Pinpoint the cell where the given text exists, returning its (X, Y) midpoint coordinate. 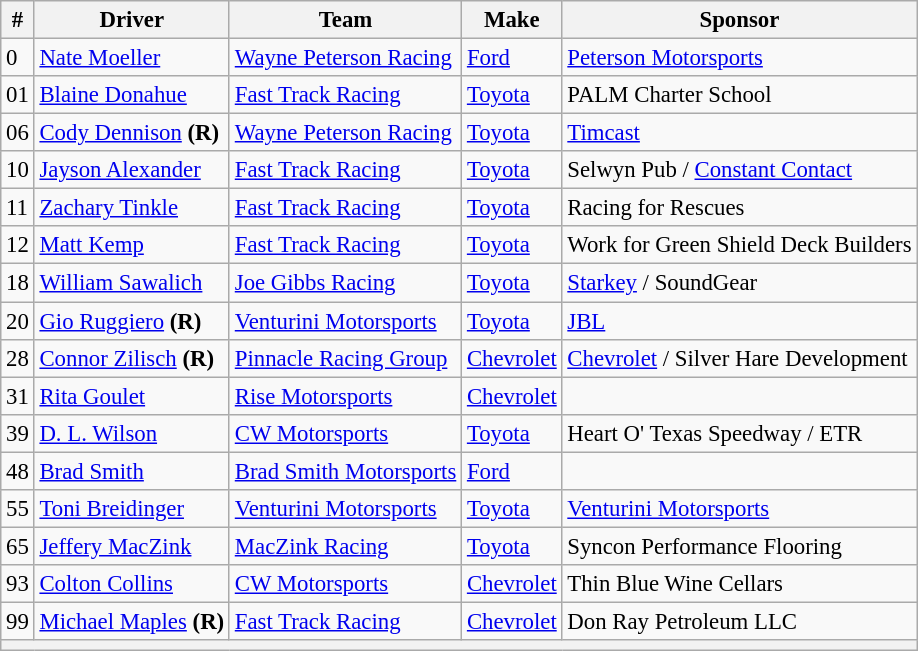
Chevrolet / Silver Hare Development (740, 358)
Rita Goulet (132, 396)
Rise Motorsports (345, 396)
Blaine Donahue (132, 95)
Make (512, 20)
31 (18, 396)
Cody Dennison (R) (132, 133)
18 (18, 283)
Connor Zilisch (R) (132, 358)
Jeffery MacZink (132, 546)
12 (18, 245)
Timcast (740, 133)
28 (18, 358)
06 (18, 133)
65 (18, 546)
Gio Ruggiero (R) (132, 321)
Heart O' Texas Speedway / ETR (740, 433)
Colton Collins (132, 584)
Michael Maples (R) (132, 621)
Starkey / SoundGear (740, 283)
Sponsor (740, 20)
Racing for Rescues (740, 208)
Zachary Tinkle (132, 208)
01 (18, 95)
20 (18, 321)
D. L. Wilson (132, 433)
99 (18, 621)
JBL (740, 321)
Brad Smith (132, 471)
Selwyn Pub / Constant Contact (740, 170)
Team (345, 20)
Jayson Alexander (132, 170)
PALM Charter School (740, 95)
Pinnacle Racing Group (345, 358)
Nate Moeller (132, 58)
39 (18, 433)
Syncon Performance Flooring (740, 546)
MacZink Racing (345, 546)
0 (18, 58)
Matt Kemp (132, 245)
55 (18, 509)
93 (18, 584)
Thin Blue Wine Cellars (740, 584)
Peterson Motorsports (740, 58)
Work for Green Shield Deck Builders (740, 245)
# (18, 20)
Driver (132, 20)
11 (18, 208)
Joe Gibbs Racing (345, 283)
William Sawalich (132, 283)
Brad Smith Motorsports (345, 471)
10 (18, 170)
Don Ray Petroleum LLC (740, 621)
Toni Breidinger (132, 509)
48 (18, 471)
